Extract the (X, Y) coordinate from the center of the cell holding the provided text.  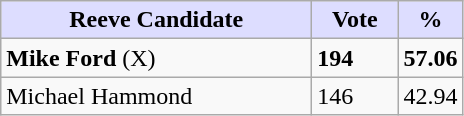
42.94 (430, 96)
Michael Hammond (156, 96)
Vote (355, 20)
57.06 (430, 58)
Reeve Candidate (156, 20)
% (430, 20)
Mike Ford (X) (156, 58)
194 (355, 58)
146 (355, 96)
